Determine the [x, y] coordinate at the center of the cell enclosing the given text.  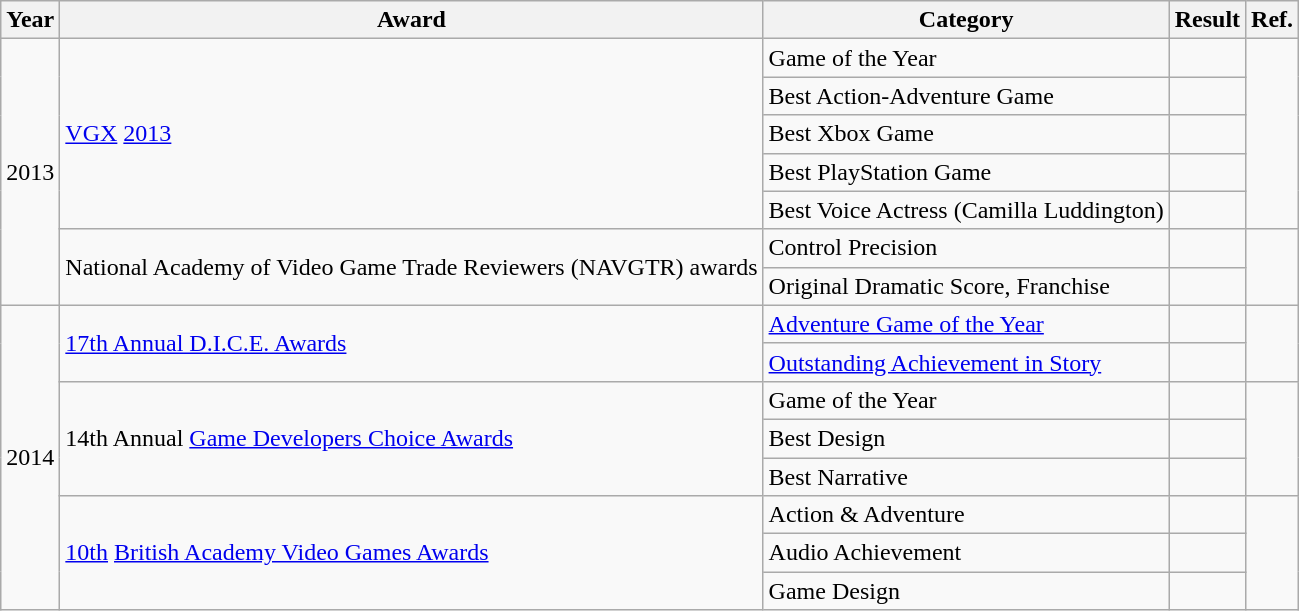
Best Action-Adventure Game [966, 96]
Action & Adventure [966, 515]
Best Xbox Game [966, 134]
17th Annual D.I.C.E. Awards [412, 343]
Category [966, 20]
Outstanding Achievement in Story [966, 362]
2013 [30, 172]
Original Dramatic Score, Franchise [966, 286]
Ref. [1272, 20]
Best Voice Actress (Camilla Luddington) [966, 210]
2014 [30, 457]
Adventure Game of the Year [966, 324]
Control Precision [966, 248]
Best Narrative [966, 477]
10th British Academy Video Games Awards [412, 553]
Game Design [966, 591]
Best PlayStation Game [966, 172]
Award [412, 20]
National Academy of Video Game Trade Reviewers (NAVGTR) awards [412, 267]
Best Design [966, 438]
Result [1207, 20]
Year [30, 20]
Audio Achievement [966, 553]
VGX 2013 [412, 134]
14th Annual Game Developers Choice Awards [412, 438]
